Return the (x, y) coordinate for the center point of the cell that contains the specified text.  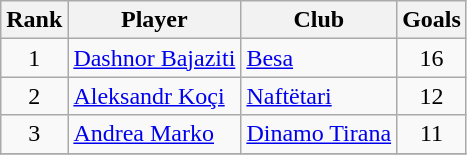
Club (319, 20)
12 (432, 96)
Goals (432, 20)
Player (154, 20)
11 (432, 134)
Dashnor Bajaziti (154, 58)
Andrea Marko (154, 134)
16 (432, 58)
1 (34, 58)
Naftëtari (319, 96)
2 (34, 96)
Dinamo Tirana (319, 134)
3 (34, 134)
Besa (319, 58)
Rank (34, 20)
Aleksandr Koçi (154, 96)
